Determine the (x, y) coordinate at the center of the cell enclosing the given text.  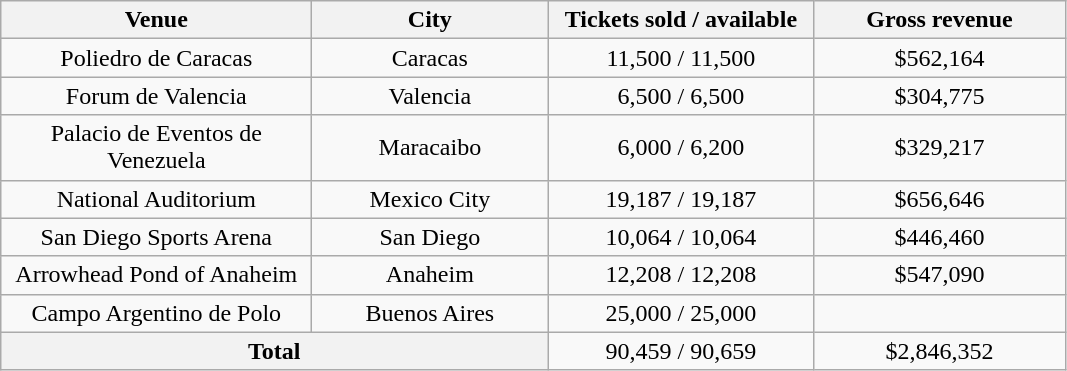
6,000 / 6,200 (681, 148)
San Diego (430, 237)
National Auditorium (156, 199)
$446,460 (940, 237)
Arrowhead Pond of Anaheim (156, 275)
12,208 / 12,208 (681, 275)
Buenos Aires (430, 313)
Forum de Valencia (156, 96)
Caracas (430, 58)
11,500 / 11,500 (681, 58)
$562,164 (940, 58)
10,064 / 10,064 (681, 237)
$329,217 (940, 148)
Venue (156, 20)
Gross revenue (940, 20)
90,459 / 90,659 (681, 351)
Tickets sold / available (681, 20)
San Diego Sports Arena (156, 237)
$547,090 (940, 275)
Total (274, 351)
6,500 / 6,500 (681, 96)
25,000 / 25,000 (681, 313)
$304,775 (940, 96)
Maracaibo (430, 148)
Palacio de Eventos de Venezuela (156, 148)
Valencia (430, 96)
$2,846,352 (940, 351)
$656,646 (940, 199)
19,187 / 19,187 (681, 199)
City (430, 20)
Campo Argentino de Polo (156, 313)
Poliedro de Caracas (156, 58)
Mexico City (430, 199)
Anaheim (430, 275)
